Scan for the cell matching the given text and deliver its (X, Y) coordinate at center. 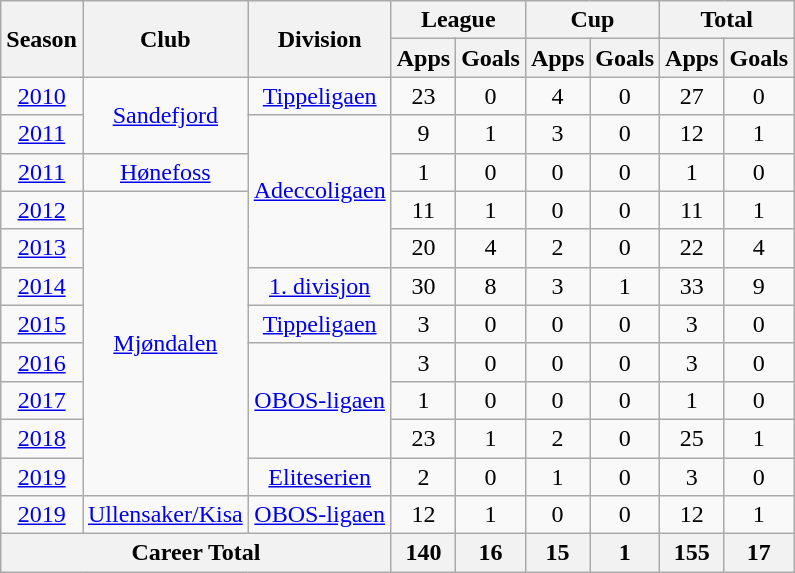
27 (692, 96)
30 (423, 286)
1. divisjon (320, 286)
Adeccoligaen (320, 191)
Career Total (196, 553)
Total (727, 20)
2016 (42, 362)
17 (759, 553)
Season (42, 39)
20 (423, 248)
Eliteserien (320, 477)
2015 (42, 324)
2010 (42, 96)
Mjøndalen (165, 343)
2018 (42, 438)
Division (320, 39)
2013 (42, 248)
Hønefoss (165, 172)
League (458, 20)
155 (692, 553)
140 (423, 553)
2012 (42, 210)
2014 (42, 286)
2017 (42, 400)
22 (692, 248)
8 (491, 286)
25 (692, 438)
33 (692, 286)
Sandefjord (165, 115)
Ullensaker/Kisa (165, 515)
Club (165, 39)
16 (491, 553)
Cup (592, 20)
15 (557, 553)
